For the text-containing cell, return its midpoint in [x, y] coordinate format. 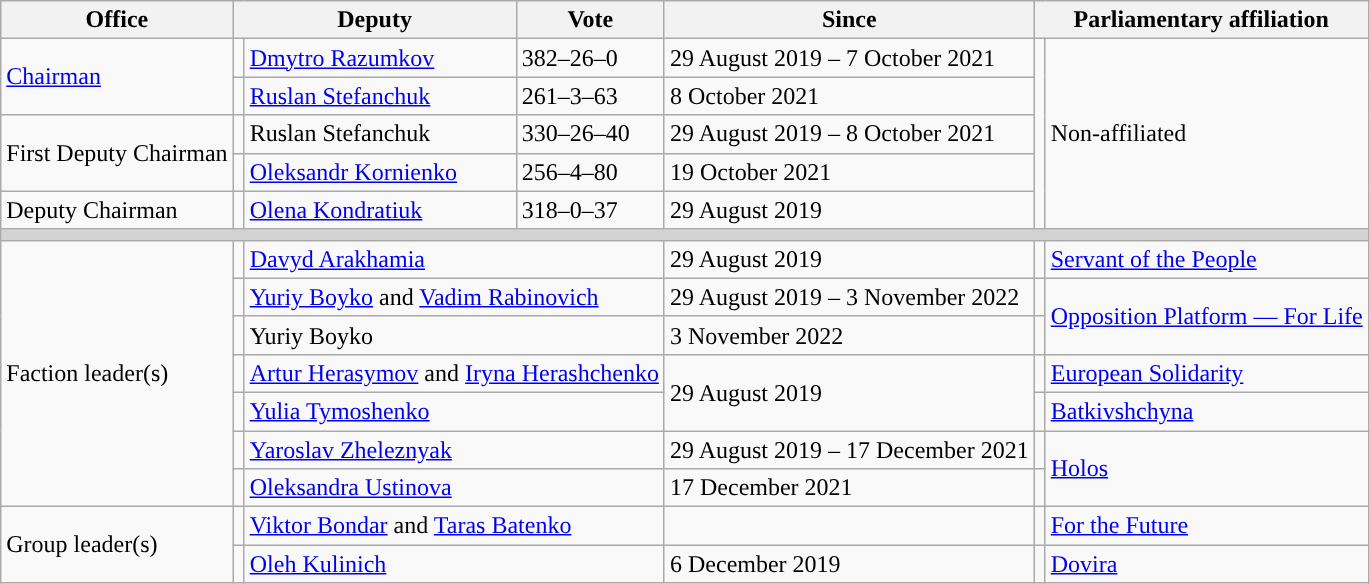
Oleh Kulinich [454, 564]
Vote [590, 20]
Yaroslav Zheleznyak [454, 449]
Dovira [1206, 564]
Batkivshchyna [1206, 411]
29 August 2019 – 3 November 2022 [849, 297]
For the Future [1206, 526]
Faction leader(s) [117, 373]
29 August 2019 – 8 October 2021 [849, 134]
Group leader(s) [117, 545]
Servant of the People [1206, 259]
First Deputy Chairman [117, 153]
Chairman [117, 77]
Viktor Bondar and Taras Batenko [454, 526]
29 August 2019 – 7 October 2021 [849, 58]
256–4–80 [590, 172]
318–0–37 [590, 210]
Oleksandra Ustinova [454, 488]
3 November 2022 [849, 335]
Opposition Platform — For Life [1206, 316]
261–3–63 [590, 96]
382–26–0 [590, 58]
17 December 2021 [849, 488]
Yulia Tymoshenko [454, 411]
8 October 2021 [849, 96]
European Solidarity [1206, 373]
Yuriy Boyko [454, 335]
Parliamentary affiliation [1201, 20]
Dmytro Razumkov [380, 58]
Office [117, 20]
Since [849, 20]
19 October 2021 [849, 172]
Oleksandr Kornienko [380, 172]
Deputy [374, 20]
Artur Herasymov and Iryna Herashchenko [454, 373]
330–26–40 [590, 134]
Olena Kondratiuk [380, 210]
Holos [1206, 468]
Davyd Arakhamia [454, 259]
Yuriy Boyko and Vadim Rabinovich [454, 297]
Deputy Chairman [117, 210]
6 December 2019 [849, 564]
Non-affiliated [1206, 134]
29 August 2019 – 17 December 2021 [849, 449]
